Locate the cell with the specified text and output its [x, y] center coordinate. 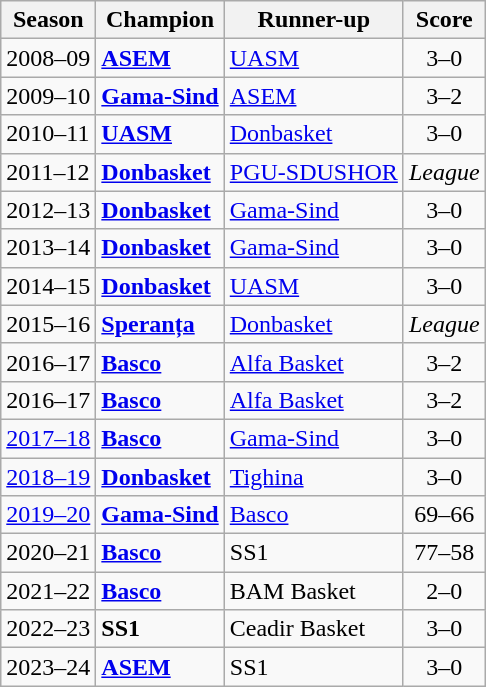
Ceadir Basket [314, 629]
2008–09 [48, 58]
PGU-SDUSHOR [314, 172]
2013–14 [48, 248]
Speranța [160, 324]
2020–21 [48, 553]
2014–15 [48, 286]
2021–22 [48, 591]
77–58 [444, 553]
2012–13 [48, 210]
Tighina [314, 477]
Champion [160, 20]
2011–12 [48, 172]
Runner-up [314, 20]
2009–10 [48, 96]
2019–20 [48, 515]
2015–16 [48, 324]
69–66 [444, 515]
2022–23 [48, 629]
2–0 [444, 591]
2017–18 [48, 438]
Season [48, 20]
Score [444, 20]
BAM Basket [314, 591]
2010–11 [48, 134]
2018–19 [48, 477]
2023–24 [48, 667]
